For the text-containing cell, return its midpoint in (x, y) coordinate format. 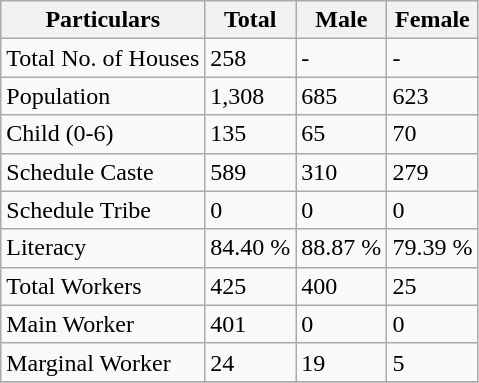
Male (342, 20)
589 (250, 172)
1,308 (250, 96)
19 (342, 362)
Literacy (103, 248)
88.87 % (342, 248)
Population (103, 96)
25 (432, 286)
310 (342, 172)
Total No. of Houses (103, 58)
5 (432, 362)
279 (432, 172)
79.39 % (432, 248)
400 (342, 286)
24 (250, 362)
Female (432, 20)
401 (250, 324)
Marginal Worker (103, 362)
425 (250, 286)
258 (250, 58)
65 (342, 134)
Main Worker (103, 324)
Schedule Caste (103, 172)
Total (250, 20)
135 (250, 134)
685 (342, 96)
Total Workers (103, 286)
70 (432, 134)
Particulars (103, 20)
623 (432, 96)
Child (0-6) (103, 134)
Schedule Tribe (103, 210)
84.40 % (250, 248)
